Search for the cell housing the specified text and yield its [X, Y] center coordinate. 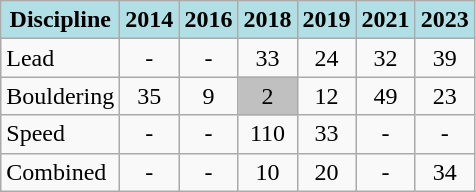
32 [386, 58]
34 [444, 172]
2 [268, 96]
49 [386, 96]
2014 [150, 20]
10 [268, 172]
2023 [444, 20]
23 [444, 96]
110 [268, 134]
2018 [268, 20]
39 [444, 58]
2019 [326, 20]
Speed [60, 134]
20 [326, 172]
35 [150, 96]
Lead [60, 58]
2016 [208, 20]
2021 [386, 20]
Combined [60, 172]
Discipline [60, 20]
Bouldering [60, 96]
12 [326, 96]
9 [208, 96]
24 [326, 58]
